Provide the [x, y] coordinate of the cell's center where the given text is located.  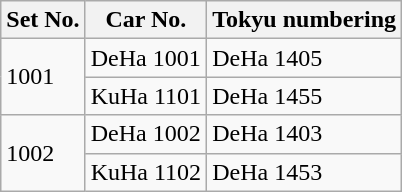
Set No. [43, 20]
DeHa 1405 [304, 58]
Car No. [146, 20]
1002 [43, 153]
DeHa 1455 [304, 96]
DeHa 1453 [304, 172]
1001 [43, 77]
DeHa 1002 [146, 134]
DeHa 1403 [304, 134]
DeHa 1001 [146, 58]
Tokyu numbering [304, 20]
KuHa 1101 [146, 96]
KuHa 1102 [146, 172]
